Locate the cell with the specified text and output its [x, y] center coordinate. 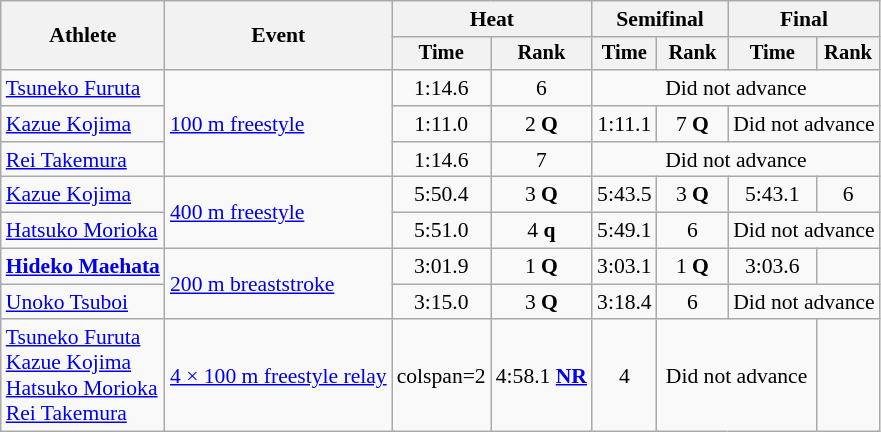
1:11.1 [624, 124]
Event [278, 36]
4 [624, 376]
Tsuneko Furuta [83, 88]
colspan=2 [442, 376]
3:01.9 [442, 267]
4 × 100 m freestyle relay [278, 376]
7 [542, 160]
Tsuneko FurutaKazue KojimaHatsuko MoriokaRei Takemura [83, 376]
Semifinal [660, 19]
5:43.5 [624, 195]
100 m freestyle [278, 124]
4:58.1 NR [542, 376]
Hatsuko Morioka [83, 231]
3:03.6 [772, 267]
Hideko Maehata [83, 267]
200 m breaststroke [278, 284]
Athlete [83, 36]
Rei Takemura [83, 160]
Unoko Tsuboi [83, 302]
5:49.1 [624, 231]
5:50.4 [442, 195]
5:51.0 [442, 231]
400 m freestyle [278, 212]
3:03.1 [624, 267]
7 Q [692, 124]
Final [804, 19]
3:18.4 [624, 302]
1:11.0 [442, 124]
3:15.0 [442, 302]
4 q [542, 231]
2 Q [542, 124]
Heat [492, 19]
5:43.1 [772, 195]
